For the text-containing cell, return its midpoint in [x, y] coordinate format. 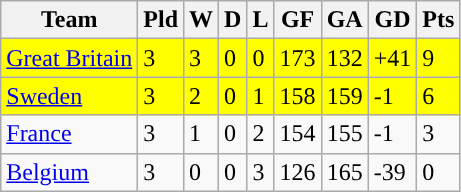
+41 [392, 58]
Pts [438, 20]
6 [438, 96]
126 [298, 172]
132 [344, 58]
173 [298, 58]
Belgium [70, 172]
159 [344, 96]
154 [298, 134]
Sweden [70, 96]
165 [344, 172]
W [202, 20]
9 [438, 58]
D [233, 20]
155 [344, 134]
-39 [392, 172]
L [260, 20]
Great Britain [70, 58]
GA [344, 20]
Pld [161, 20]
Team [70, 20]
France [70, 134]
GD [392, 20]
GF [298, 20]
158 [298, 96]
